Determine the [X, Y] coordinate at the center of the cell enclosing the given text.  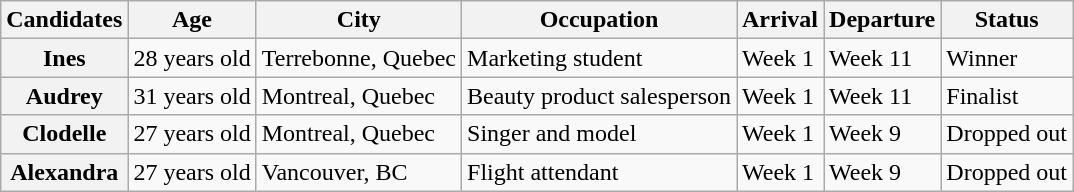
Alexandra [64, 172]
Status [1007, 20]
31 years old [192, 96]
Flight attendant [600, 172]
Singer and model [600, 134]
Winner [1007, 58]
Finalist [1007, 96]
Ines [64, 58]
Vancouver, BC [358, 172]
City [358, 20]
Beauty product salesperson [600, 96]
Age [192, 20]
Audrey [64, 96]
28 years old [192, 58]
Candidates [64, 20]
Terrebonne, Quebec [358, 58]
Arrival [780, 20]
Departure [882, 20]
Occupation [600, 20]
Clodelle [64, 134]
Marketing student [600, 58]
